From the cell containing the given text, extract its center point as (X, Y) coordinate. 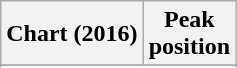
Chart (2016) (72, 34)
Peak position (189, 34)
